Search for the cell housing the specified text and yield its [X, Y] center coordinate. 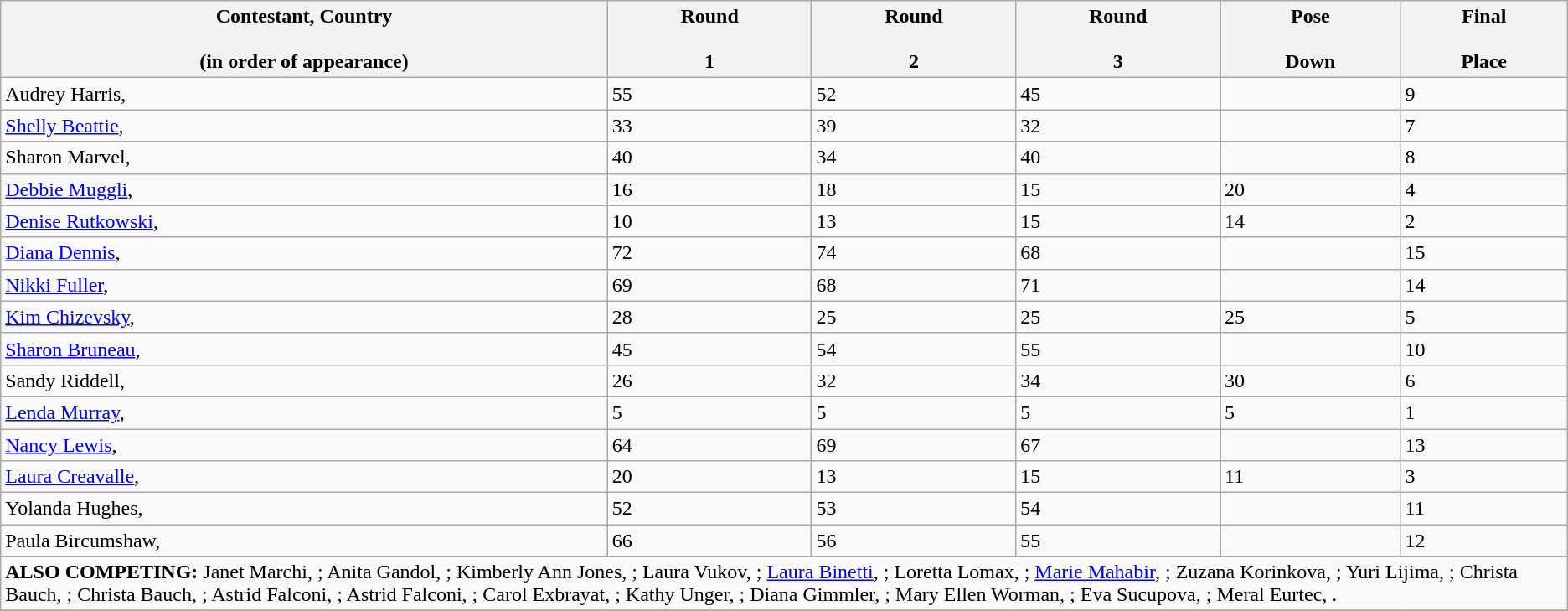
7 [1484, 126]
Diana Dennis, [304, 253]
16 [709, 189]
Round2 [914, 39]
Denise Rutkowski, [304, 221]
Yolanda Hughes, [304, 509]
Sharon Bruneau, [304, 349]
Laura Creavalle, [304, 477]
Lenda Murray, [304, 412]
56 [914, 541]
FinalPlace [1484, 39]
Debbie Muggli, [304, 189]
74 [914, 253]
Sandy Riddell, [304, 381]
Contestant, Country(in order of appearance) [304, 39]
30 [1310, 381]
Round3 [1118, 39]
Sharon Marvel, [304, 158]
1 [1484, 412]
12 [1484, 541]
Round1 [709, 39]
64 [709, 445]
Shelly Beattie, [304, 126]
9 [1484, 94]
18 [914, 189]
66 [709, 541]
4 [1484, 189]
Nikki Fuller, [304, 285]
72 [709, 253]
6 [1484, 381]
Audrey Harris, [304, 94]
PoseDown [1310, 39]
53 [914, 509]
Paula Bircumshaw, [304, 541]
3 [1484, 477]
Nancy Lewis, [304, 445]
26 [709, 381]
8 [1484, 158]
28 [709, 317]
2 [1484, 221]
67 [1118, 445]
33 [709, 126]
71 [1118, 285]
39 [914, 126]
Kim Chizevsky, [304, 317]
